From the cell containing the given text, extract its center point as (x, y) coordinate. 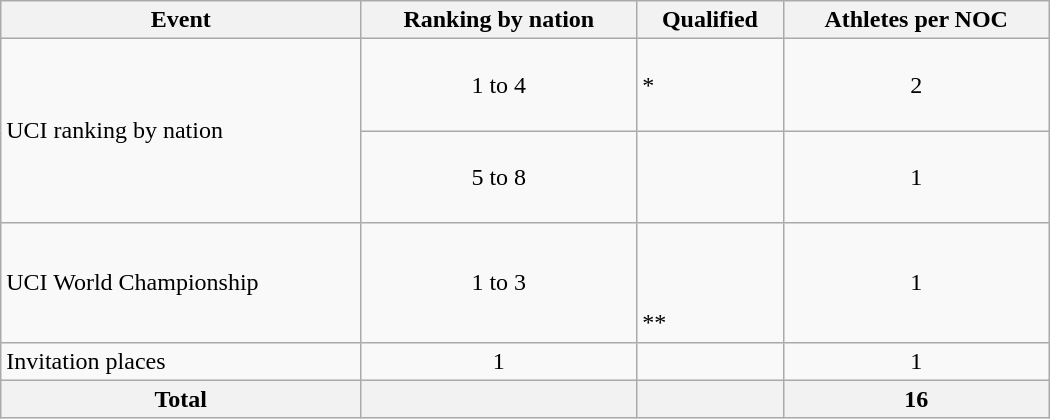
UCI World Championship (181, 282)
UCI ranking by nation (181, 131)
2 (916, 85)
1 to 3 (499, 282)
Qualified (710, 20)
Ranking by nation (499, 20)
5 to 8 (499, 177)
** (710, 282)
16 (916, 399)
Athletes per NOC (916, 20)
1 to 4 (499, 85)
Event (181, 20)
Invitation places (181, 361)
* (710, 85)
Total (181, 399)
